Output the (X, Y) coordinate of the center of the cell containing the given text.  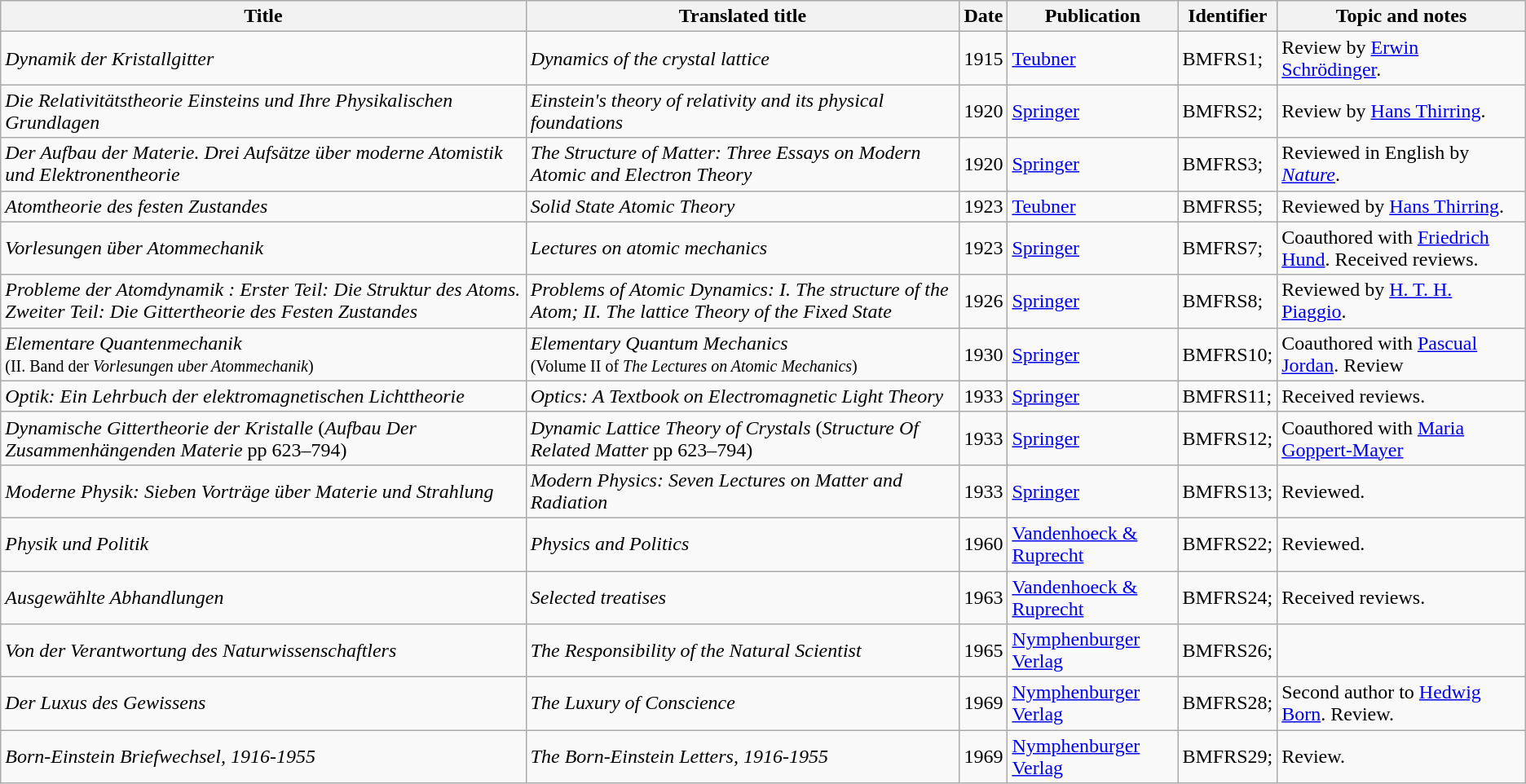
BMFRS1; (1228, 59)
Coauthored with Friedrich Hund. Received reviews. (1402, 248)
1915 (983, 59)
Optics: A Textbook on Electromagnetic Light Theory (743, 396)
Elementary Quantum Mechanics(Volume II of The Lectures on Atomic Mechanics) (743, 354)
Translated title (743, 16)
Der Aufbau der Materie. Drei Aufsätze über moderne Atomistik und Elektronentheorie (263, 165)
BMFRS26; (1228, 650)
Topic and notes (1402, 16)
Review by Erwin Schrödinger. (1402, 59)
Moderne Physik: Sieben Vorträge über Materie und Strahlung (263, 491)
BMFRS10; (1228, 354)
BMFRS8; (1228, 302)
BMFRS2; (1228, 111)
Reviewed in English by Nature. (1402, 165)
The Responsibility of the Natural Scientist (743, 650)
The Born-Einstein Letters, 1916-1955 (743, 756)
Probleme der Atomdynamik : Erster Teil: Die Struktur des Atoms. Zweiter Teil: Die Gittertheorie des Festen Zustandes (263, 302)
1965 (983, 650)
Ausgewählte Abhandlungen (263, 597)
Reviewed by Hans Thirring. (1402, 206)
Dynamische Gittertheorie der Kristalle (Aufbau Der Zusammenhängenden Materie pp 623–794) (263, 438)
Dynamic Lattice Theory of Crystals (Structure Of Related Matter pp 623–794) (743, 438)
Der Luxus des Gewissens (263, 704)
Elementare Quantenmechanik(II. Band der Vorlesungen uber Atommechanik) (263, 354)
BMFRS11; (1228, 396)
Problems of Atomic Dynamics: I. The structure of the Atom; II. The lattice Theory of the Fixed State (743, 302)
BMFRS12; (1228, 438)
BMFRS28; (1228, 704)
Die Relativitätstheorie Einsteins und Ihre Physikalischen Grundlagen (263, 111)
Dynamik der Kristallgitter (263, 59)
Solid State Atomic Theory (743, 206)
Coauthored with Pascual Jordan. Review (1402, 354)
Einstein's theory of relativity and its physical foundations (743, 111)
Lectures on atomic mechanics (743, 248)
The Structure of Matter: Three Essays on Modern Atomic and Electron Theory (743, 165)
BMFRS29; (1228, 756)
Von der Verantwortung des Naturwissenschaftlers (263, 650)
The Luxury of Conscience (743, 704)
BMFRS3; (1228, 165)
1930 (983, 354)
Title (263, 16)
Vorlesungen über Atommechanik (263, 248)
Date (983, 16)
Atomtheorie des festen Zustandes (263, 206)
Review by Hans Thirring. (1402, 111)
1926 (983, 302)
Modern Physics: Seven Lectures on Matter and Radiation (743, 491)
Second author to Hedwig Born. Review. (1402, 704)
Physik und Politik (263, 544)
BMFRS7; (1228, 248)
Coauthored with Maria Goppert-Mayer (1402, 438)
BMFRS5; (1228, 206)
Born-Einstein Briefwechsel, 1916-1955 (263, 756)
BMFRS22; (1228, 544)
Identifier (1228, 16)
Reviewed by H. T. H. Piaggio. (1402, 302)
Physics and Politics (743, 544)
Optik: Ein Lehrbuch der elektromagnetischen Lichttheorie (263, 396)
BMFRS24; (1228, 597)
Publication (1092, 16)
Selected treatises (743, 597)
1960 (983, 544)
BMFRS13; (1228, 491)
Review. (1402, 756)
Dynamics of the crystal lattice (743, 59)
1963 (983, 597)
